Capture the cell that displays the provided text and extract its [x, y] central coordinate. 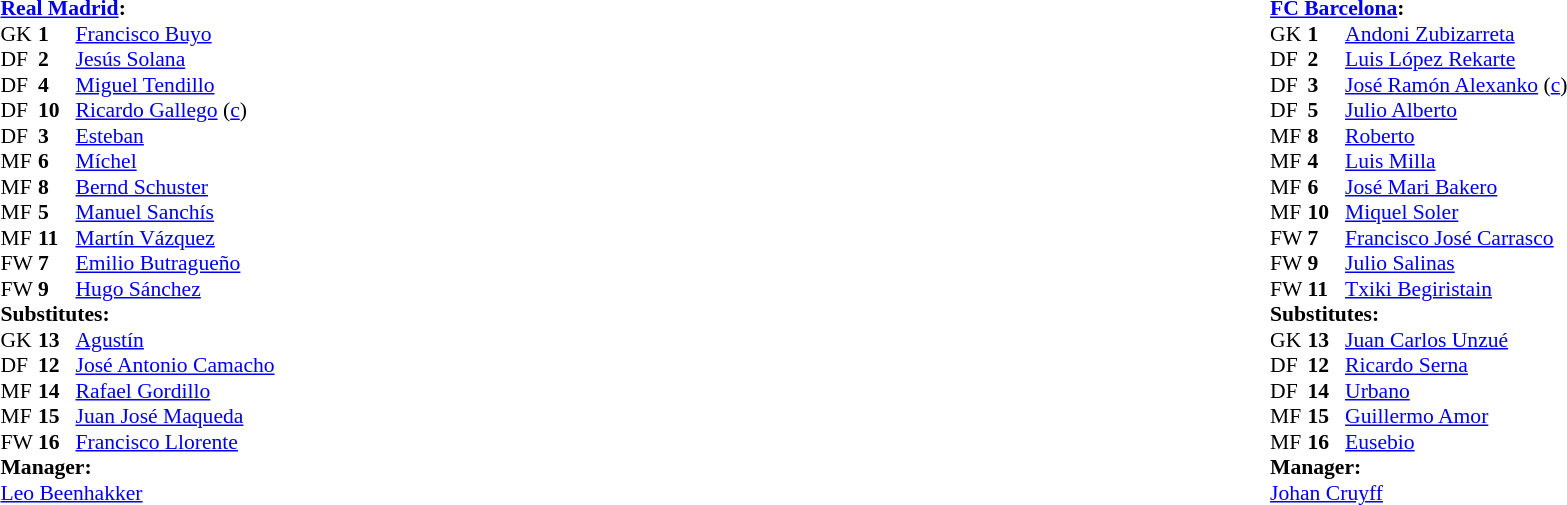
Ricardo Gallego (c) [176, 111]
Míchel [176, 161]
Francisco Buyo [176, 34]
Ricardo Serna [1456, 365]
Bernd Schuster [176, 187]
Esteban [176, 136]
Juan Carlos Unzué [1456, 340]
Hugo Sánchez [176, 289]
Julio Salinas [1456, 263]
José Ramón Alexanko (c) [1456, 85]
Urbano [1456, 391]
Emilio Butragueño [176, 263]
Francisco José Carrasco [1456, 238]
Luis Milla [1456, 161]
Roberto [1456, 136]
Francisco Llorente [176, 442]
José Mari Bakero [1456, 187]
Manuel Sanchís [176, 213]
Martín Vázquez [176, 238]
Agustín [176, 340]
José Antonio Camacho [176, 365]
Juan José Maqueda [176, 417]
Jesús Solana [176, 59]
Julio Alberto [1456, 111]
Txiki Begiristain [1456, 289]
Eusebio [1456, 442]
Luis López Rekarte [1456, 59]
Guillermo Amor [1456, 417]
Miguel Tendillo [176, 85]
Andoni Zubizarreta [1456, 34]
Miquel Soler [1456, 213]
Rafael Gordillo [176, 391]
